Return (x, y) of the center of cell containing provided text 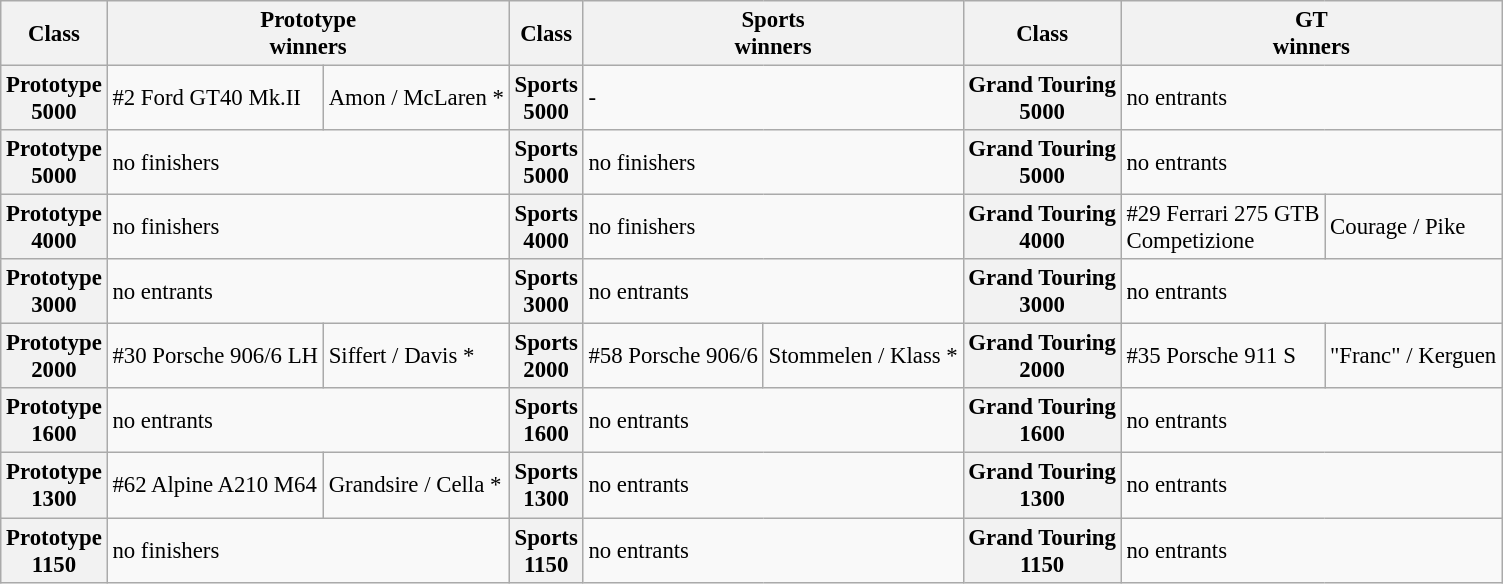
Sports 3000 (546, 292)
Sports 1300 (546, 486)
#62 Alpine A210 M64 (215, 486)
Prototype 1600 (54, 420)
Grand Touring 3000 (1042, 292)
Sports 5000 (546, 162)
Prototypewinners (308, 34)
"Franc" / Kerguen (1414, 356)
Amon / McLaren * (416, 98)
Grand Touring 5000 (1042, 162)
#58 Porsche 906/6 (673, 356)
Sports 4000 (546, 228)
Grand Touring 1300 (1042, 486)
Prototype 3000 (54, 292)
Stommelen / Klass * (863, 356)
Siffert / Davis * (416, 356)
#29 Ferrari 275 GTBCompetizione (1223, 228)
Sports 1600 (546, 420)
#2 Ford GT40 Mk.II (215, 98)
Sports5000 (546, 98)
Sports 2000 (546, 356)
#30 Porsche 906/6 LH (215, 356)
GTwinners (1311, 34)
Grand Touring 4000 (1042, 228)
Courage / Pike (1414, 228)
- (773, 98)
#35 Porsche 911 S (1223, 356)
Grand Touring 1150 (1042, 550)
Prototype 5000 (54, 162)
Prototype 1300 (54, 486)
Grand Touring 2000 (1042, 356)
Prototype 2000 (54, 356)
Grandsire / Cella * (416, 486)
Prototype 4000 (54, 228)
Grand Touring 1600 (1042, 420)
Sportswinners (773, 34)
Prototype 1150 (54, 550)
Prototype5000 (54, 98)
Sports 1150 (546, 550)
Grand Touring5000 (1042, 98)
